Output the (X, Y) coordinate of the center of the cell containing the given text.  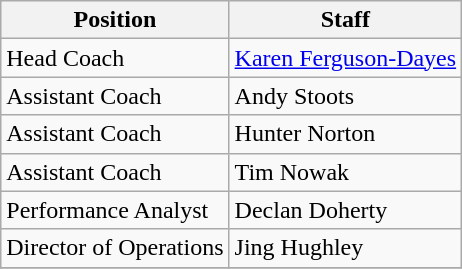
Staff (346, 20)
Head Coach (115, 58)
Tim Nowak (346, 172)
Position (115, 20)
Performance Analyst (115, 210)
Jing Hughley (346, 248)
Karen Ferguson-Dayes (346, 58)
Director of Operations (115, 248)
Andy Stoots (346, 96)
Declan Doherty (346, 210)
Hunter Norton (346, 134)
